Return the (x, y) coordinate for the center point of the cell that contains the specified text.  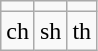
ch (18, 31)
th (82, 31)
sh (50, 31)
